Return [X, Y] of the center of cell containing provided text 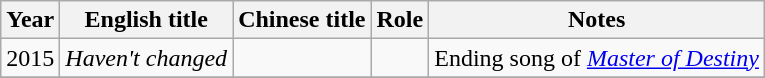
English title [146, 20]
Notes [597, 20]
Year [30, 20]
Role [400, 20]
Ending song of Master of Destiny [597, 58]
Chinese title [302, 20]
Haven't changed [146, 58]
2015 [30, 58]
